Identify which cell holds the provided text, then report its (X, Y) central coordinate. 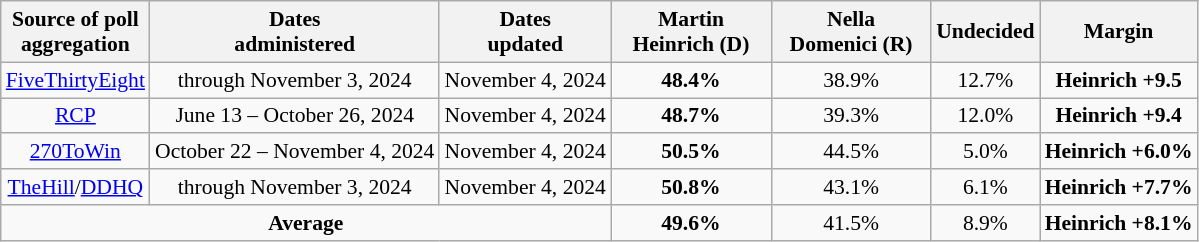
Average (306, 223)
44.5% (851, 152)
38.9% (851, 80)
50.5% (691, 152)
NellaDomenici (R) (851, 32)
Source of pollaggregation (76, 32)
MartinHeinrich (D) (691, 32)
8.9% (985, 223)
June 13 – October 26, 2024 (295, 116)
43.1% (851, 187)
Heinrich +9.4 (1119, 116)
TheHill/DDHQ (76, 187)
October 22 – November 4, 2024 (295, 152)
Heinrich +8.1% (1119, 223)
12.7% (985, 80)
49.6% (691, 223)
Datesupdated (524, 32)
Heinrich +7.7% (1119, 187)
50.8% (691, 187)
39.3% (851, 116)
48.4% (691, 80)
12.0% (985, 116)
Heinrich +6.0% (1119, 152)
41.5% (851, 223)
48.7% (691, 116)
Datesadministered (295, 32)
6.1% (985, 187)
RCP (76, 116)
Heinrich +9.5 (1119, 80)
FiveThirtyEight (76, 80)
Undecided (985, 32)
270ToWin (76, 152)
Margin (1119, 32)
5.0% (985, 152)
